Scan for the cell matching the given text and deliver its [x, y] coordinate at center. 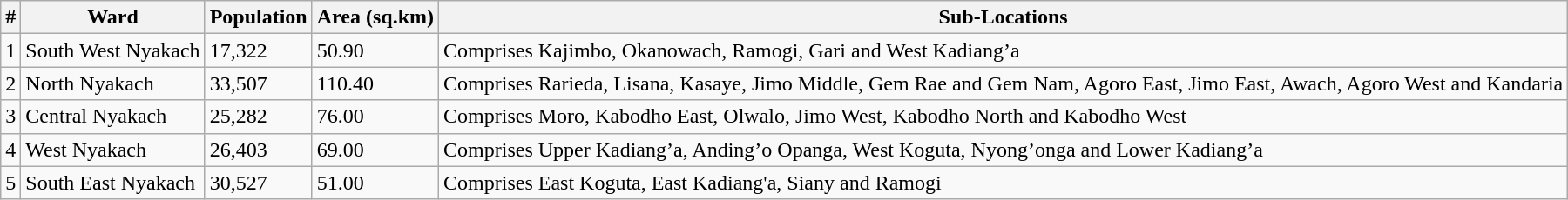
76.00 [375, 117]
Comprises Kajimbo, Okanowach, Ramogi, Gari and West Kadiang’a [1004, 50]
17,322 [258, 50]
2 [10, 83]
4 [10, 150]
26,403 [258, 150]
33,507 [258, 83]
5 [10, 183]
30,527 [258, 183]
51.00 [375, 183]
Sub-Locations [1004, 17]
South East Nyakach [113, 183]
3 [10, 117]
25,282 [258, 117]
Central Nyakach [113, 117]
110.40 [375, 83]
West Nyakach [113, 150]
1 [10, 50]
Ward [113, 17]
South West Nyakach [113, 50]
Comprises Rarieda, Lisana, Kasaye, Jimo Middle, Gem Rae and Gem Nam, Agoro East, Jimo East, Awach, Agoro West and Kandaria [1004, 83]
Comprises Upper Kadiang’a, Anding’o Opanga, West Koguta, Nyong’onga and Lower Kadiang’a [1004, 150]
69.00 [375, 150]
50.90 [375, 50]
Comprises East Koguta, East Kadiang'a, Siany and Ramogi [1004, 183]
# [10, 17]
Area (sq.km) [375, 17]
Comprises Moro, Kabodho East, Olwalo, Jimo West, Kabodho North and Kabodho West [1004, 117]
North Nyakach [113, 83]
Population [258, 17]
